Search for the cell housing the specified text and yield its (X, Y) center coordinate. 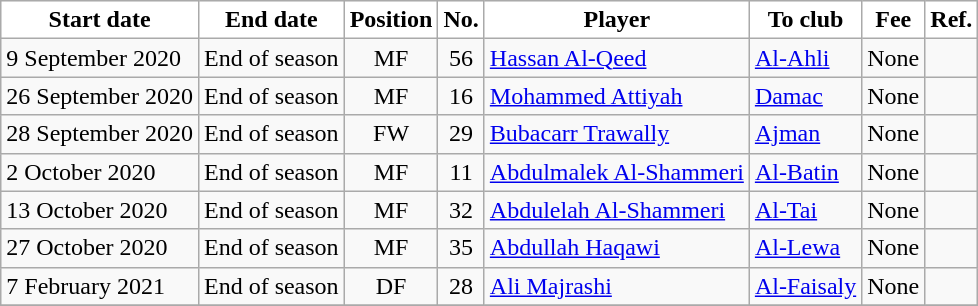
DF (391, 286)
Al-Tai (805, 210)
29 (461, 134)
Abdullah Haqawi (616, 248)
35 (461, 248)
28 September 2020 (100, 134)
Ali Majrashi (616, 286)
32 (461, 210)
Al-Lewa (805, 248)
Bubacarr Trawally (616, 134)
End date (271, 20)
11 (461, 172)
Al-Batin (805, 172)
Abdulelah Al-Shammeri (616, 210)
2 October 2020 (100, 172)
7 February 2021 (100, 286)
27 October 2020 (100, 248)
Position (391, 20)
28 (461, 286)
Abdulmalek Al-Shammeri (616, 172)
Ajman (805, 134)
No. (461, 20)
To club (805, 20)
Ref. (952, 20)
Damac (805, 96)
FW (391, 134)
13 October 2020 (100, 210)
16 (461, 96)
26 September 2020 (100, 96)
Mohammed Attiyah (616, 96)
Al-Faisaly (805, 286)
9 September 2020 (100, 58)
Hassan Al-Qeed (616, 58)
Fee (894, 20)
Player (616, 20)
Start date (100, 20)
Al-Ahli (805, 58)
56 (461, 58)
